Scan for the cell matching the given text and deliver its [X, Y] coordinate at center. 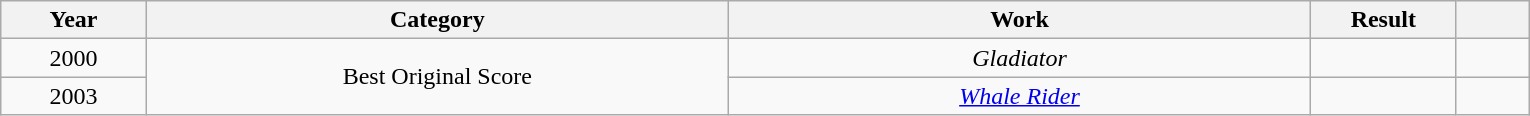
Best Original Score [437, 77]
Whale Rider [1019, 96]
2000 [74, 58]
Result [1384, 20]
Year [74, 20]
Work [1019, 20]
Category [437, 20]
2003 [74, 96]
Gladiator [1019, 58]
